Scan for the cell matching the given text and deliver its [x, y] coordinate at center. 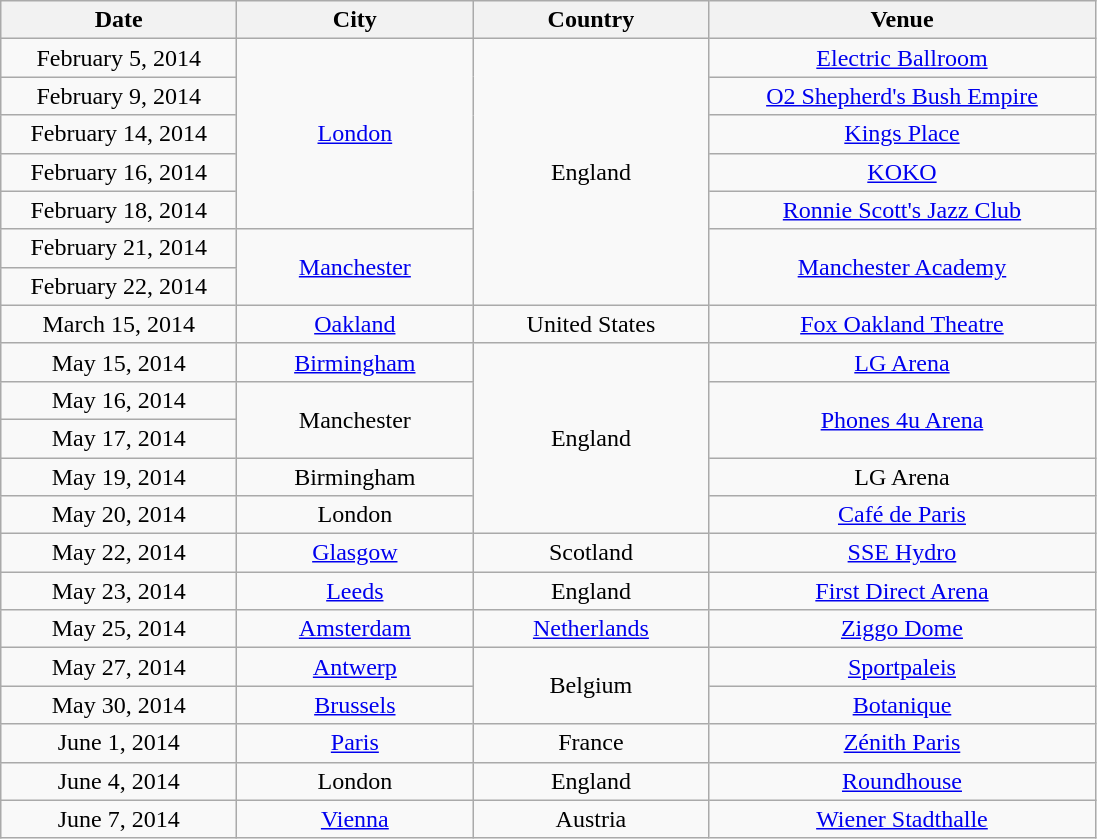
SSE Hydro [902, 553]
May 22, 2014 [119, 553]
Roundhouse [902, 781]
Scotland [591, 553]
February 9, 2014 [119, 96]
Austria [591, 819]
May 19, 2014 [119, 477]
February 5, 2014 [119, 58]
March 15, 2014 [119, 324]
Café de Paris [902, 515]
Venue [902, 20]
Netherlands [591, 629]
May 17, 2014 [119, 438]
May 25, 2014 [119, 629]
France [591, 743]
City [355, 20]
February 16, 2014 [119, 172]
February 14, 2014 [119, 134]
Antwerp [355, 667]
United States [591, 324]
Ziggo Dome [902, 629]
Ronnie Scott's Jazz Club [902, 210]
Belgium [591, 686]
June 1, 2014 [119, 743]
KOKO [902, 172]
May 27, 2014 [119, 667]
Kings Place [902, 134]
February 22, 2014 [119, 286]
May 23, 2014 [119, 591]
Amsterdam [355, 629]
February 21, 2014 [119, 248]
June 4, 2014 [119, 781]
Electric Ballroom [902, 58]
Manchester Academy [902, 267]
Oakland [355, 324]
May 15, 2014 [119, 362]
May 30, 2014 [119, 705]
June 7, 2014 [119, 819]
Fox Oakland Theatre [902, 324]
Wiener Stadthalle [902, 819]
Date [119, 20]
Vienna [355, 819]
May 16, 2014 [119, 400]
Sportpaleis [902, 667]
Glasgow [355, 553]
Botanique [902, 705]
First Direct Arena [902, 591]
Leeds [355, 591]
Paris [355, 743]
February 18, 2014 [119, 210]
Country [591, 20]
Brussels [355, 705]
O2 Shepherd's Bush Empire [902, 96]
May 20, 2014 [119, 515]
Phones 4u Arena [902, 419]
Zénith Paris [902, 743]
